Detect which cell encompasses the target text, then output its [x, y] center coordinate. 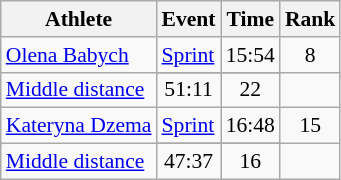
Event [189, 19]
51:11 [189, 90]
Time [250, 19]
16:48 [250, 126]
Kateryna Dzema [79, 126]
47:37 [189, 162]
8 [310, 55]
22 [250, 90]
16 [250, 162]
Athlete [79, 19]
Rank [310, 19]
15:54 [250, 55]
15 [310, 126]
Olena Babych [79, 55]
